Return [x, y] of the center of cell containing provided text 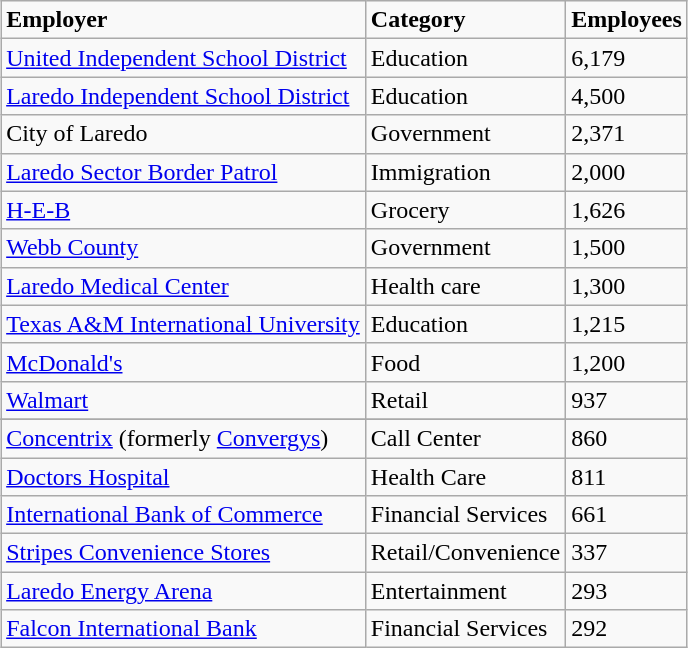
1,300 [627, 286]
1,626 [627, 210]
H-E-B [184, 210]
2,000 [627, 172]
Stripes Convenience Stores [184, 553]
Employer [184, 20]
United Independent School District [184, 58]
292 [627, 629]
Health care [465, 286]
Laredo Medical Center [184, 286]
Texas A&M International University [184, 324]
1,200 [627, 362]
Doctors Hospital [184, 477]
Falcon International Bank [184, 629]
661 [627, 515]
1,500 [627, 248]
4,500 [627, 96]
Food [465, 362]
Immigration [465, 172]
860 [627, 438]
Entertainment [465, 591]
337 [627, 553]
McDonald's [184, 362]
937 [627, 400]
Category [465, 20]
Laredo Energy Arena [184, 591]
International Bank of Commerce [184, 515]
811 [627, 477]
Laredo Sector Border Patrol [184, 172]
Employees [627, 20]
Call Center [465, 438]
Laredo Independent School District [184, 96]
Health Care [465, 477]
2,371 [627, 134]
Webb County [184, 248]
6,179 [627, 58]
Retail [465, 400]
City of Laredo [184, 134]
293 [627, 591]
Retail/Convenience [465, 553]
Walmart [184, 400]
Concentrix (formerly Convergys) [184, 438]
Grocery [465, 210]
1,215 [627, 324]
